From the cell containing the given text, extract its center point as (X, Y) coordinate. 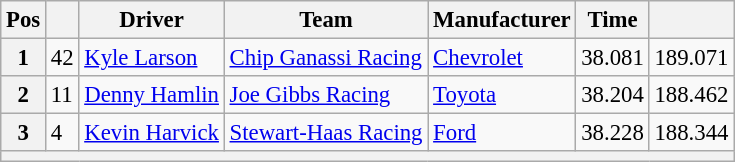
Stewart-Haas Racing (326, 133)
Ford (502, 133)
38.204 (612, 95)
Kevin Harvick (152, 133)
3 (24, 133)
38.081 (612, 58)
Chip Ganassi Racing (326, 58)
Chevrolet (502, 58)
1 (24, 58)
11 (62, 95)
42 (62, 58)
Denny Hamlin (152, 95)
38.228 (612, 133)
188.462 (692, 95)
Pos (24, 20)
Manufacturer (502, 20)
Time (612, 20)
188.344 (692, 133)
Kyle Larson (152, 58)
Driver (152, 20)
Toyota (502, 95)
189.071 (692, 58)
Joe Gibbs Racing (326, 95)
Team (326, 20)
2 (24, 95)
4 (62, 133)
